Capture the cell that displays the provided text and extract its (x, y) central coordinate. 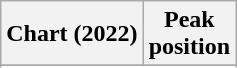
Peakposition (189, 34)
Chart (2022) (72, 34)
